Return the (X, Y) coordinate for the center point of the cell that contains the specified text.  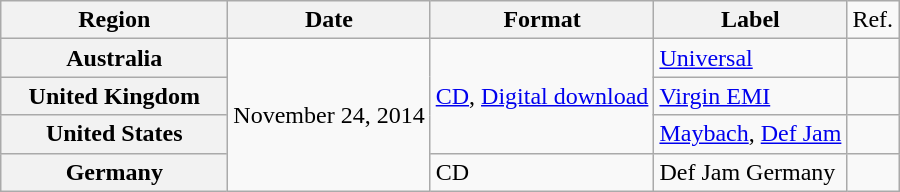
United Kingdom (114, 96)
Format (542, 20)
United States (114, 134)
Universal (750, 58)
Ref. (873, 20)
Germany (114, 172)
CD, Digital download (542, 96)
Date (329, 20)
November 24, 2014 (329, 115)
Region (114, 20)
CD (542, 172)
Australia (114, 58)
Def Jam Germany (750, 172)
Virgin EMI (750, 96)
Label (750, 20)
Maybach, Def Jam (750, 134)
